Detect which cell encompasses the target text, then output its (X, Y) center coordinate. 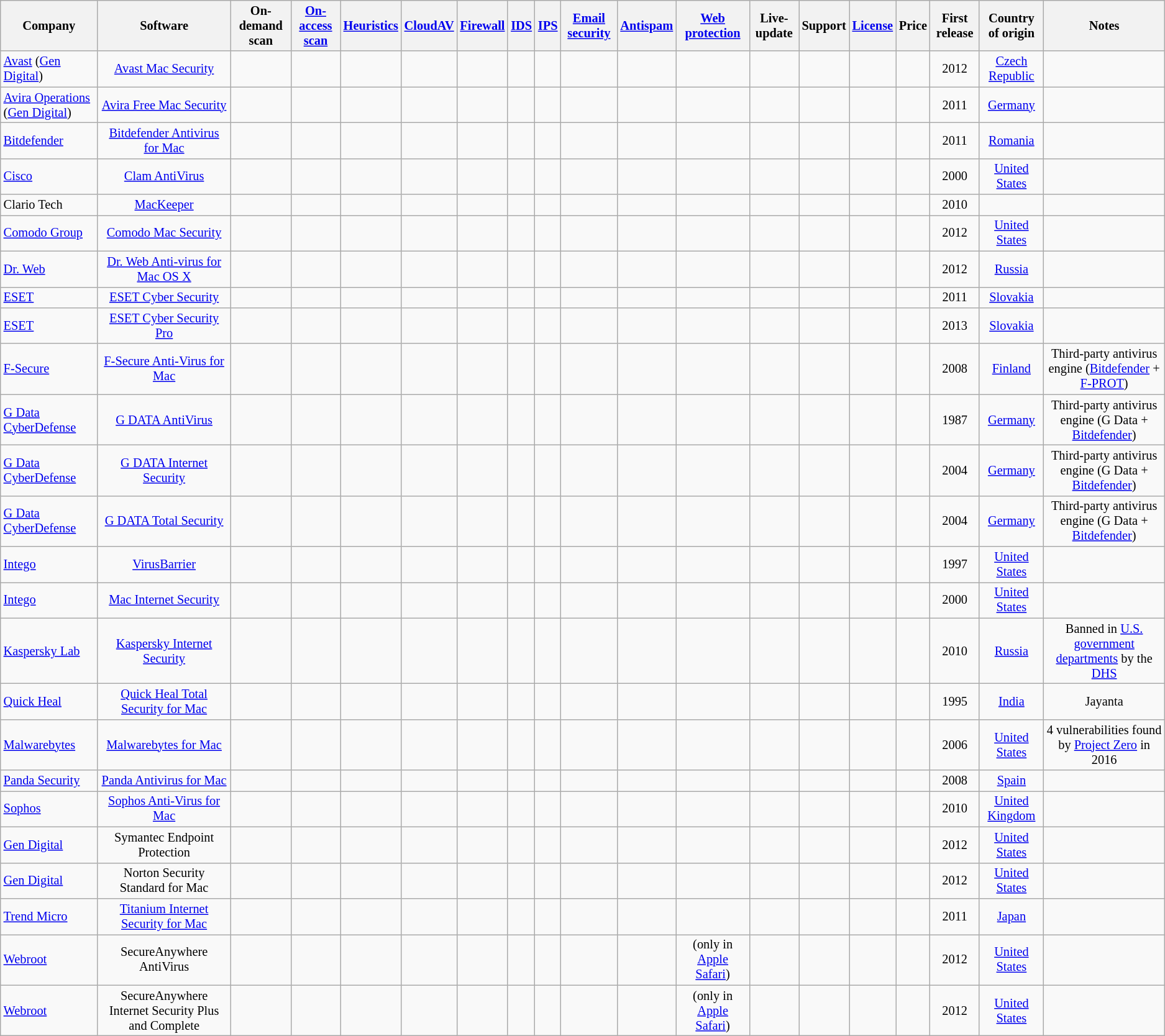
Clario Tech (49, 205)
Third-party antivirus engine (Bitdefender + F-PROT) (1103, 369)
United Kingdom (1012, 809)
Symantec Endpoint Protection (164, 845)
Company (49, 25)
Avast Mac Security (164, 69)
Norton Security Standard for Mac (164, 881)
1995 (954, 701)
Web protection (713, 25)
Bitdefender Antivirus for Mac (164, 140)
ESET Cyber Security (164, 298)
ESET Cyber Security Pro (164, 325)
Avira Free Mac Security (164, 105)
G DATA Total Security (164, 521)
Malwarebytes for Mac (164, 745)
Czech Republic (1012, 69)
2013 (954, 325)
Bitdefender (49, 140)
Email security (589, 25)
SecureAnywhere AntiVirus (164, 960)
Dr. Web Anti-virus for Mac OS X (164, 269)
Banned in U.S. government departments by the DHS (1103, 651)
On-access scan (316, 25)
Malwarebytes (49, 745)
Software (164, 25)
Avira Operations (Gen Digital) (49, 105)
Finland (1012, 369)
Mac Internet Security (164, 600)
Trend Micro (49, 916)
Kaspersky Internet Security (164, 651)
G DATA AntiVirus (164, 420)
Avast (Gen Digital) (49, 69)
G DATA Internet Security (164, 470)
Spain (1012, 781)
Jayanta (1103, 701)
Comodo Group (49, 233)
F-Secure (49, 369)
Quick Heal (49, 701)
Price (913, 25)
Sophos (49, 809)
Quick Heal Total Security for Mac (164, 701)
Titanium Internet Security for Mac (164, 916)
License (872, 25)
Country of origin (1012, 25)
IDS (521, 25)
Panda Security (49, 781)
4 vulnerabilities found by Project Zero in 2016 (1103, 745)
Heuristics (371, 25)
VirusBarrier (164, 565)
Comodo Mac Security (164, 233)
First release (954, 25)
Live-update (774, 25)
SecureAnywhere Internet Security Plus and Complete (164, 1011)
On-demand scan (261, 25)
IPS (548, 25)
Sophos Anti-Virus for Mac (164, 809)
Romania (1012, 140)
Japan (1012, 916)
Notes (1103, 25)
1997 (954, 565)
CloudAV (429, 25)
Firewall (483, 25)
1987 (954, 420)
Support (824, 25)
India (1012, 701)
Clam AntiVirus (164, 176)
Panda Antivirus for Mac (164, 781)
F-Secure Anti-Virus for Mac (164, 369)
MacKeeper (164, 205)
2006 (954, 745)
Antispam (646, 25)
Kaspersky Lab (49, 651)
Dr. Web (49, 269)
Cisco (49, 176)
